Scan for the cell matching the given text and deliver its [x, y] coordinate at center. 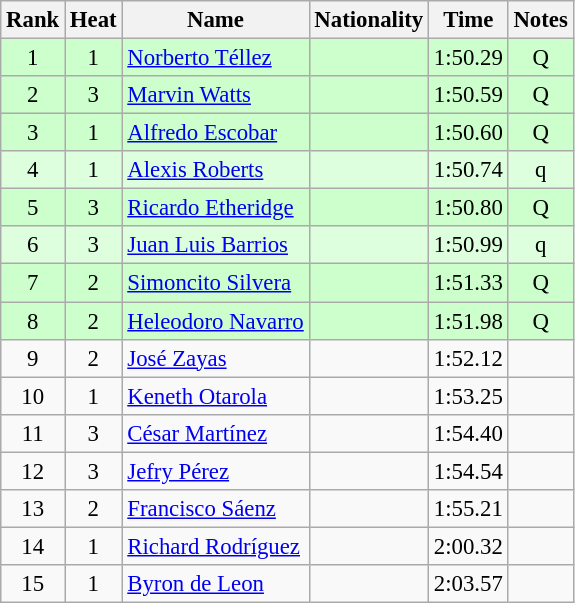
Francisco Sáenz [216, 509]
1:54.54 [469, 471]
2:03.57 [469, 584]
Name [216, 20]
1:54.40 [469, 433]
Notes [540, 20]
1:50.59 [469, 95]
1:51.98 [469, 321]
1:50.80 [469, 208]
13 [33, 509]
12 [33, 471]
1:50.74 [469, 170]
Rank [33, 20]
Keneth Otarola [216, 396]
Time [469, 20]
14 [33, 546]
Jefry Pérez [216, 471]
8 [33, 321]
1:50.29 [469, 58]
Heat [94, 20]
Nationality [368, 20]
6 [33, 245]
1:55.21 [469, 509]
Alexis Roberts [216, 170]
9 [33, 358]
1:52.12 [469, 358]
4 [33, 170]
Norberto Téllez [216, 58]
10 [33, 396]
Richard Rodríguez [216, 546]
11 [33, 433]
Simoncito Silvera [216, 283]
José Zayas [216, 358]
Byron de Leon [216, 584]
1:53.25 [469, 396]
Heleodoro Navarro [216, 321]
1:50.99 [469, 245]
Alfredo Escobar [216, 133]
César Martínez [216, 433]
1:51.33 [469, 283]
7 [33, 283]
Juan Luis Barrios [216, 245]
1:50.60 [469, 133]
15 [33, 584]
Ricardo Etheridge [216, 208]
Marvin Watts [216, 95]
5 [33, 208]
2:00.32 [469, 546]
